Identify which cell holds the provided text, then report its (x, y) central coordinate. 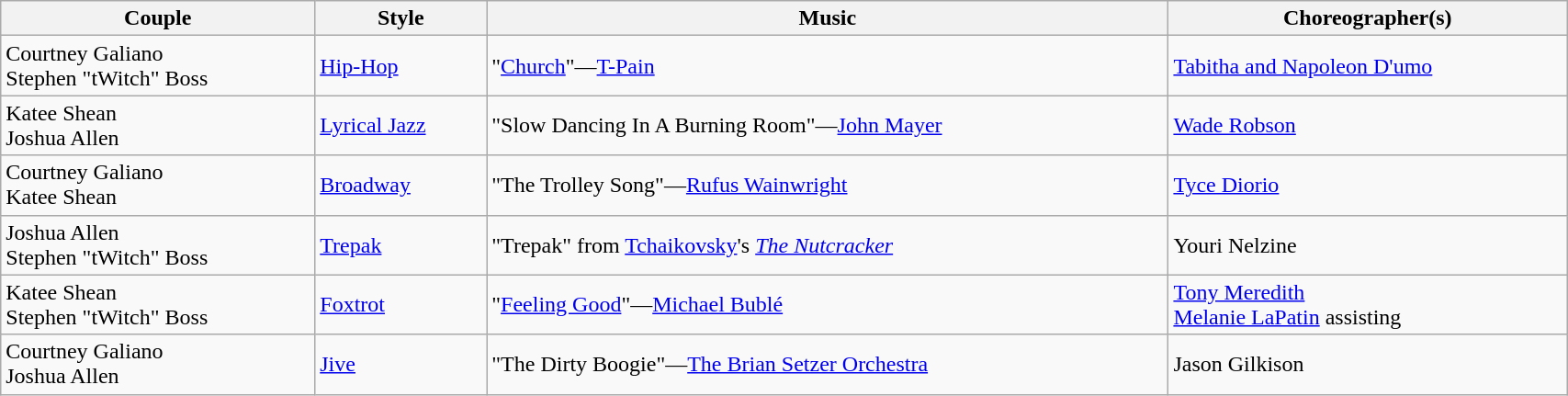
Katee SheanJoshua Allen (158, 125)
Jason Gilkison (1368, 364)
Hip-Hop (400, 66)
"Church"—T-Pain (828, 66)
Wade Robson (1368, 125)
Tyce Diorio (1368, 186)
Courtney GalianoJoshua Allen (158, 364)
Youri Nelzine (1368, 244)
Lyrical Jazz (400, 125)
Katee SheanStephen "tWitch" Boss (158, 305)
"The Trolley Song"—Rufus Wainwright (828, 186)
Tony MeredithMelanie LaPatin assisting (1368, 305)
"The Dirty Boogie"—The Brian Setzer Orchestra (828, 364)
"Trepak" from Tchaikovsky's The Nutcracker (828, 244)
Courtney GalianoKatee Shean (158, 186)
Foxtrot (400, 305)
"Slow Dancing In A Burning Room"—John Mayer (828, 125)
Trepak (400, 244)
Choreographer(s) (1368, 18)
Music (828, 18)
Tabitha and Napoleon D'umo (1368, 66)
"Feeling Good"—Michael Bublé (828, 305)
Courtney GalianoStephen "tWitch" Boss (158, 66)
Jive (400, 364)
Couple (158, 18)
Joshua AllenStephen "tWitch" Boss (158, 244)
Broadway (400, 186)
Style (400, 18)
